Determine the [x, y] coordinate at the center of the cell enclosing the given text.  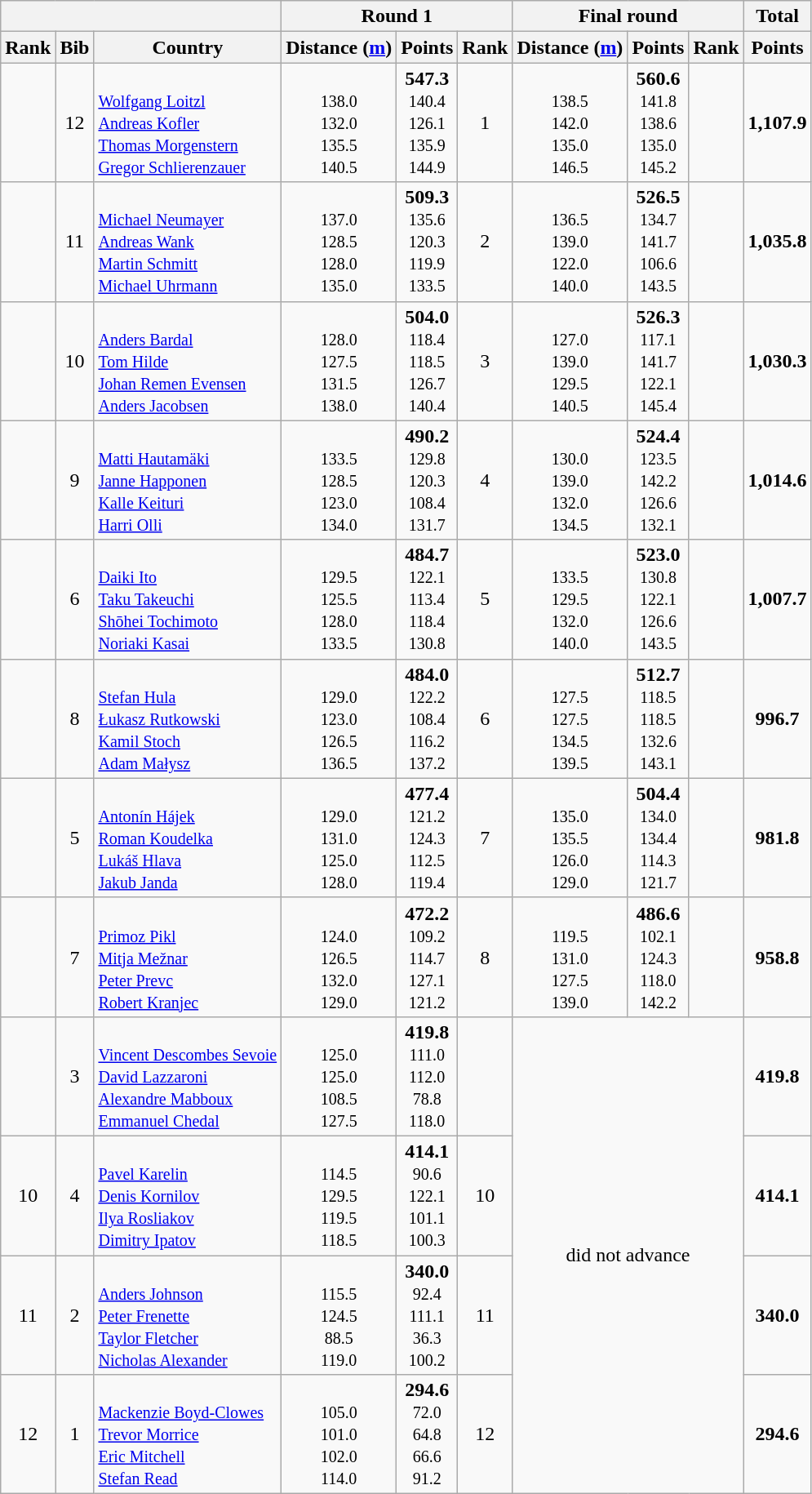
Round 1 [397, 16]
128.0127.5131.5138.0 [339, 361]
1,007.7 [777, 599]
Pavel KarelinDenis KornilovIlya RosliakovDimitry Ipatov [188, 1195]
Anders BardalTom HildeJohan Remen EvensenAnders Jacobsen [188, 361]
133.5128.5123.0134.0 [339, 480]
484.7 122.1113.4118.4130.8 [428, 599]
Stefan HulaŁukasz RutkowskiKamil StochAdam Małysz [188, 718]
419.8 [777, 1076]
414.1 [777, 1195]
138.0 132.0135.5 140.5 [339, 122]
486.6 102.1124.3118.0142.2 [658, 957]
Matti HautamäkiJanne HapponenKalle KeituriHarri Olli [188, 480]
526.3 117.1141.7122.1145.4 [658, 361]
547.3 140.4 126.1135.9 144.9 [428, 122]
340.0 92.4111.1 36.3 100.2 [428, 1315]
127.0139.0129.5140.5 [570, 361]
504.0 118.4 118.5 126.7140.4 [428, 361]
472.2 109.2114.7127.1 121.2 [428, 957]
did not advance [628, 1255]
Antonín HájekRoman KoudelkaLukáš HlavaJakub Janda [188, 838]
Wolfgang LoitzlAndreas KoflerThomas MorgensternGregor Schlierenzauer [188, 122]
133.5129.5132.0140.0 [570, 599]
Total [777, 16]
1,035.8 [777, 242]
138.5142.0135.0146.5 [570, 122]
129.5125.5128.0133.5 [339, 599]
477.4 121.2124.3112.5119.4 [428, 838]
105.0101.0102.0114.0 [339, 1434]
127.5127.5134.5139.5 [570, 718]
490.2 129.8 120.3 108.4 131.7 [428, 480]
526.5 134.7141.7106.6143.5 [658, 242]
129.0131.0125.0128.0 [339, 838]
115.5124.588.5119.0 [339, 1315]
996.7 [777, 718]
136.5139.0122.0140.0 [570, 242]
Primoz PiklMitja MežnarPeter PrevcRobert Kranjec [188, 957]
340.0 [777, 1315]
114.5129.5 119.5118.5 [339, 1195]
504.4 134.0134.4114.3121.7 [658, 838]
294.6 [777, 1434]
119.5131.0127.5139.0 [570, 957]
9 [75, 480]
1,107.9 [777, 122]
524.4 123.5142.2126.6132.1 [658, 480]
560.6 141.8 138.6135.0145.2 [658, 122]
125.0125.0108.5127.5 [339, 1076]
509.3 135.6120.3119.9 133.5 [428, 242]
414.1 90.6122.1101.1100.3 [428, 1195]
124.0126.5132.0129.0 [339, 957]
Daiki ItoTaku TakeuchiShōhei TochimotoNoriaki Kasai [188, 599]
523.0 130.8122.1126.6143.5 [658, 599]
419.8 111.0112.078.8118.0 [428, 1076]
130.0139.0132.0134.5 [570, 480]
958.8 [777, 957]
Vincent Descombes SevoieDavid LazzaroniAlexandre MabbouxEmmanuel Chedal [188, 1076]
Michael NeumayerAndreas WankMartin SchmittMichael Uhrmann [188, 242]
Bib [75, 47]
137.0128.5128.0 135.0 [339, 242]
512.7 118.5118.5132.6143.1 [658, 718]
Final round [628, 16]
294.6 72.064.866.691.2 [428, 1434]
129.0123.0126.5136.5 [339, 718]
Anders JohnsonPeter FrenetteTaylor FletcherNicholas Alexander [188, 1315]
Country [188, 47]
1,030.3 [777, 361]
Mackenzie Boyd-ClowesTrevor MorriceEric MitchellStefan Read [188, 1434]
1,014.6 [777, 480]
981.8 [777, 838]
484.0 122.2108.4116.2137.2 [428, 718]
135.0135.5126.0129.0 [570, 838]
